Search for the cell housing the specified text and yield its (x, y) center coordinate. 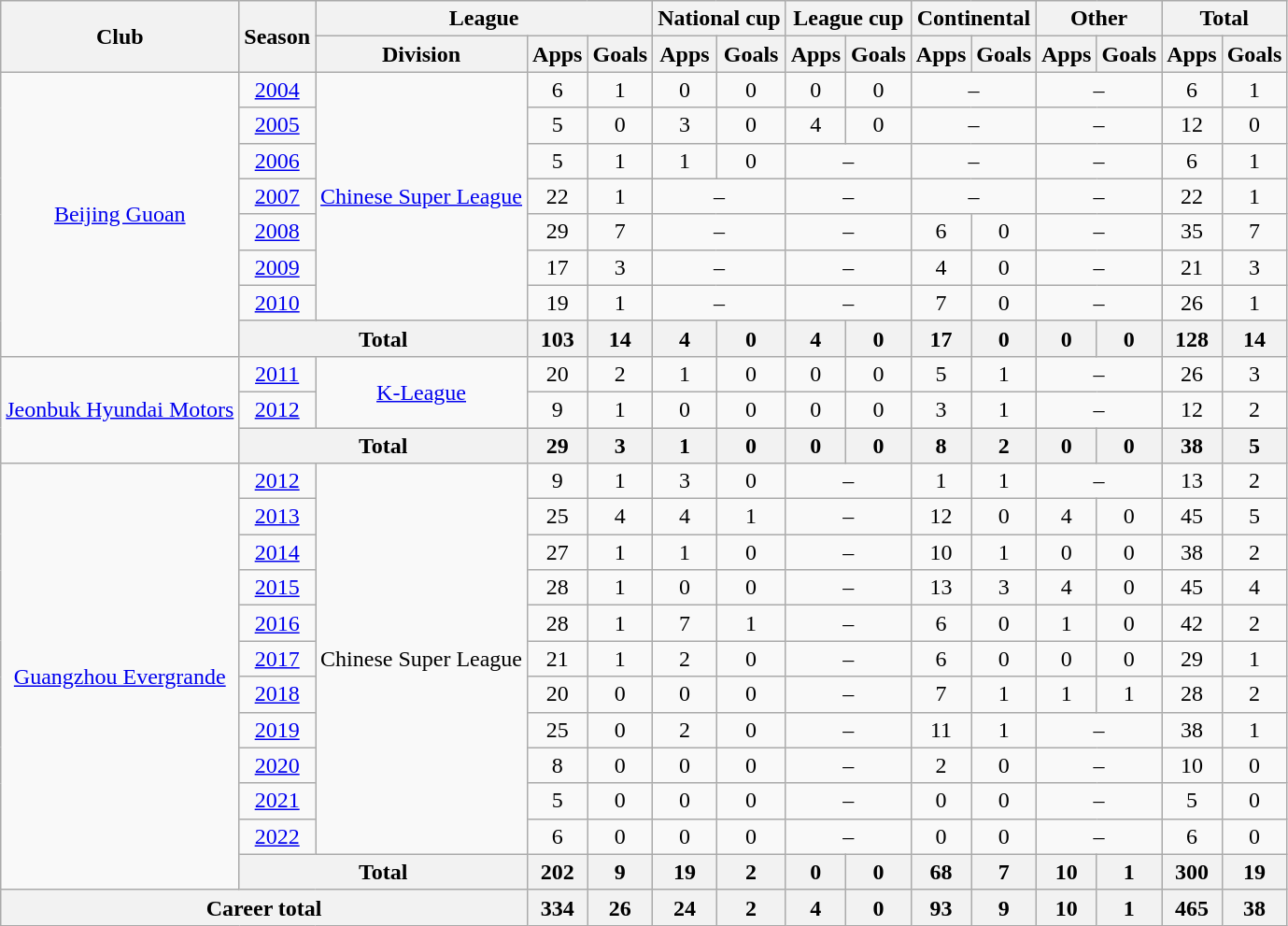
2019 (277, 730)
Season (277, 36)
465 (1192, 907)
2009 (277, 267)
2008 (277, 232)
2020 (277, 765)
Career total (264, 907)
68 (941, 872)
2021 (277, 801)
2004 (277, 90)
2006 (277, 161)
128 (1192, 338)
2022 (277, 836)
Club (120, 36)
93 (941, 907)
2015 (277, 588)
Division (422, 54)
Other (1099, 19)
Jeonbuk Hyundai Motors (120, 409)
Continental (973, 19)
2014 (277, 552)
2007 (277, 196)
Beijing Guoan (120, 214)
League (484, 19)
National cup (719, 19)
24 (685, 907)
103 (558, 338)
42 (1192, 623)
2016 (277, 623)
2017 (277, 659)
27 (558, 552)
2010 (277, 303)
2005 (277, 125)
K-League (422, 392)
35 (1192, 232)
2018 (277, 694)
2011 (277, 374)
League cup (848, 19)
2013 (277, 517)
11 (941, 730)
334 (558, 907)
Guangzhou Evergrande (120, 677)
202 (558, 872)
300 (1192, 872)
